Return [x, y] of the center of cell containing provided text 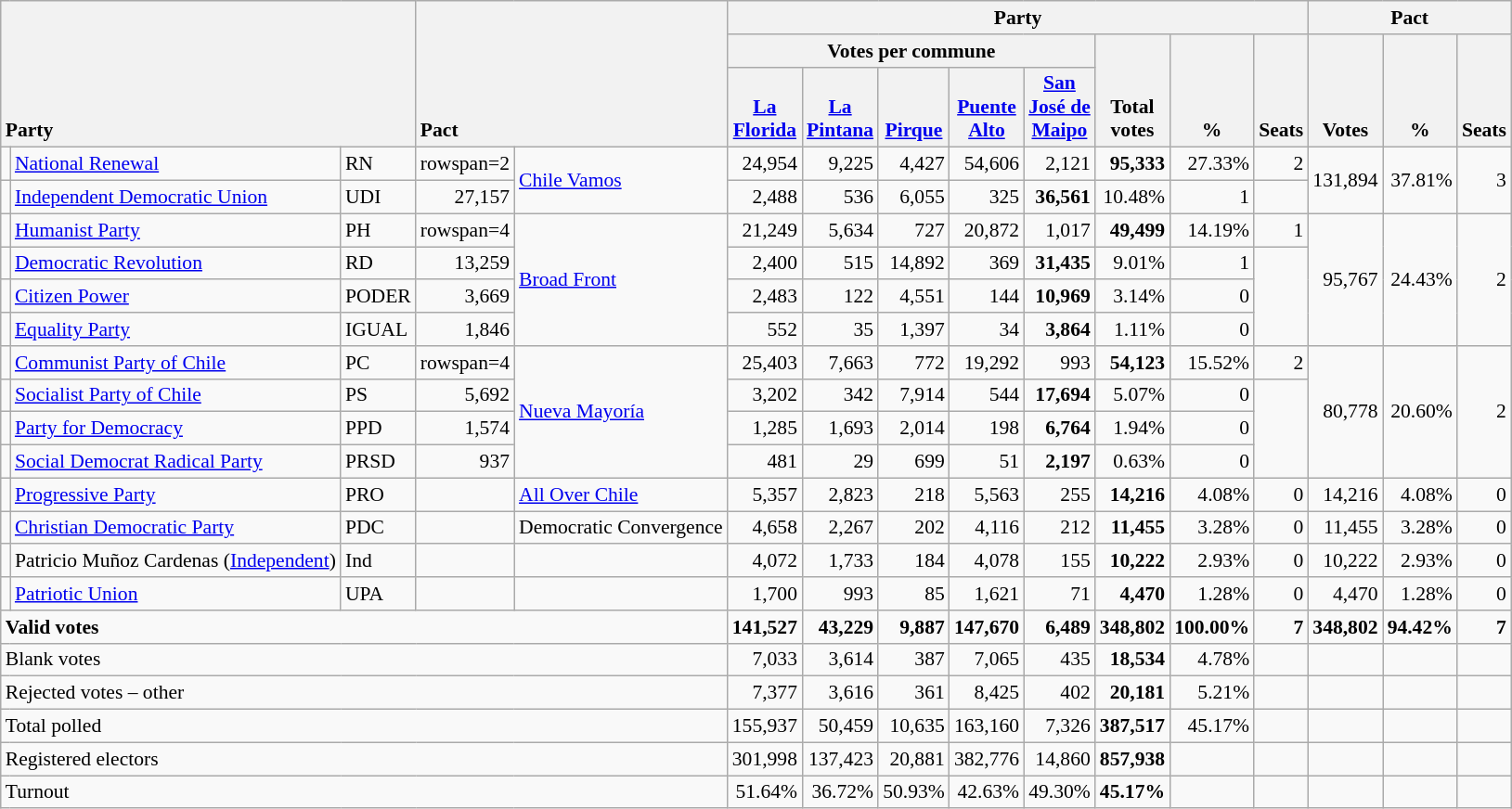
536 [840, 198]
LaPintana [840, 108]
20,881 [913, 759]
4,427 [913, 164]
9,887 [913, 627]
Citizen Power [175, 297]
18,534 [1132, 660]
36,561 [1060, 198]
4,116 [987, 528]
4,078 [987, 561]
155,937 [765, 726]
Democratic Convergence [621, 528]
LaFlorida [765, 108]
144 [987, 297]
9.01% [1132, 263]
35 [840, 329]
4.78% [1212, 660]
1,700 [765, 594]
255 [1060, 494]
131,894 [1345, 180]
342 [840, 395]
184 [913, 561]
122 [840, 297]
2,400 [765, 263]
50.93% [913, 792]
Blank votes [364, 660]
435 [1060, 660]
Turnout [364, 792]
PuenteAlto [987, 108]
382,776 [987, 759]
20,872 [987, 230]
198 [987, 429]
100.00% [1212, 627]
Progressive Party [175, 494]
54,606 [987, 164]
PODER [379, 297]
49.30% [1060, 792]
4,551 [913, 297]
Democratic Revolution [175, 263]
1,621 [987, 594]
95,767 [1345, 279]
10,635 [913, 726]
Humanist Party [175, 230]
5.21% [1212, 693]
PRSD [379, 462]
Broad Front [621, 279]
Communist Party of Chile [175, 363]
7,033 [765, 660]
155 [1060, 561]
2,197 [1060, 462]
80,778 [1345, 412]
1,574 [465, 429]
50,459 [840, 726]
1,733 [840, 561]
71 [1060, 594]
21,249 [765, 230]
51.64% [765, 792]
3,669 [465, 297]
301,998 [765, 759]
1,693 [840, 429]
857,938 [1132, 759]
14,892 [913, 263]
Votes per commune [911, 51]
0.63% [1132, 462]
RD [379, 263]
3,864 [1060, 329]
1.11% [1132, 329]
8,425 [987, 693]
IGUAL [379, 329]
544 [987, 395]
1,397 [913, 329]
Valid votes [364, 627]
7,326 [1060, 726]
27.33% [1212, 164]
95,333 [1132, 164]
PRO [379, 494]
Votes [1345, 91]
5,357 [765, 494]
Rejected votes – other [364, 693]
14.19% [1212, 230]
24,954 [765, 164]
3,614 [840, 660]
Nueva Mayoría [621, 412]
Totalvotes [1132, 91]
29 [840, 462]
PS [379, 395]
7,663 [840, 363]
7,914 [913, 395]
51 [987, 462]
3,616 [840, 693]
10.48% [1132, 198]
7,065 [987, 660]
3.14% [1132, 297]
Patricio Muñoz Cardenas (Independent) [175, 561]
141,527 [765, 627]
PPD [379, 429]
2,488 [765, 198]
212 [1060, 528]
699 [913, 462]
2,014 [913, 429]
94.42% [1420, 627]
14,860 [1060, 759]
9,225 [840, 164]
552 [765, 329]
5,563 [987, 494]
36.72% [840, 792]
202 [913, 528]
2,823 [840, 494]
10,969 [1060, 297]
19,292 [987, 363]
SanJosé deMaipo [1060, 108]
Ind [379, 561]
Equality Party [175, 329]
85 [913, 594]
20.60% [1420, 412]
Pirque [913, 108]
20,181 [1132, 693]
Total polled [364, 726]
387 [913, 660]
4,072 [765, 561]
937 [465, 462]
4,658 [765, 528]
6,489 [1060, 627]
17,694 [1060, 395]
49,499 [1132, 230]
Registered electors [364, 759]
3,202 [765, 395]
Christian Democratic Party [175, 528]
UDI [379, 198]
Social Democrat Radical Party [175, 462]
Socialist Party of Chile [175, 395]
1,017 [1060, 230]
6,764 [1060, 429]
387,517 [1132, 726]
2,121 [1060, 164]
163,160 [987, 726]
Patriotic Union [175, 594]
218 [913, 494]
137,423 [840, 759]
31,435 [1060, 263]
1,285 [765, 429]
3 [1484, 180]
All Over Chile [621, 494]
5.07% [1132, 395]
5,692 [465, 395]
25,403 [765, 363]
5,634 [840, 230]
481 [765, 462]
13,259 [465, 263]
34 [987, 329]
PC [379, 363]
325 [987, 198]
Chile Vamos [621, 180]
RN [379, 164]
515 [840, 263]
369 [987, 263]
37.81% [1420, 180]
27,157 [465, 198]
rowspan=2 [465, 164]
15.52% [1212, 363]
727 [913, 230]
Party for Democracy [175, 429]
6,055 [913, 198]
1,846 [465, 329]
24.43% [1420, 279]
54,123 [1132, 363]
Independent Democratic Union [175, 198]
2,483 [765, 297]
2,267 [840, 528]
42.63% [987, 792]
PH [379, 230]
772 [913, 363]
PDC [379, 528]
402 [1060, 693]
7,377 [765, 693]
1.94% [1132, 429]
361 [913, 693]
UPA [379, 594]
National Renewal [175, 164]
147,670 [987, 627]
43,229 [840, 627]
